Return (X, Y) of the center of cell containing provided text 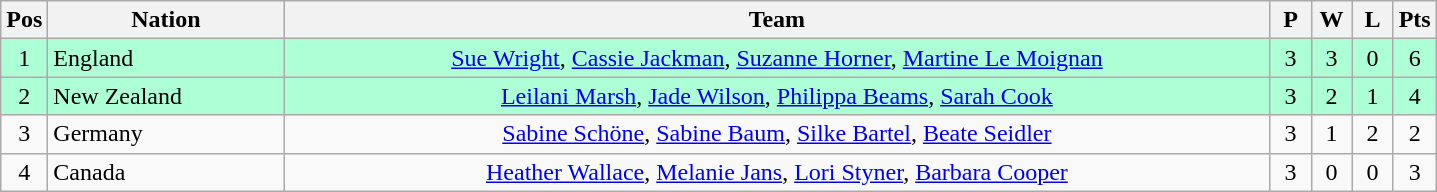
Leilani Marsh, Jade Wilson, Philippa Beams, Sarah Cook (777, 96)
New Zealand (166, 96)
Sue Wright, Cassie Jackman, Suzanne Horner, Martine Le Moignan (777, 58)
6 (1414, 58)
Pts (1414, 20)
England (166, 58)
Germany (166, 134)
L (1372, 20)
W (1332, 20)
Nation (166, 20)
P (1290, 20)
Canada (166, 172)
Team (777, 20)
Pos (24, 20)
Sabine Schöne, Sabine Baum, Silke Bartel, Beate Seidler (777, 134)
Heather Wallace, Melanie Jans, Lori Styner, Barbara Cooper (777, 172)
